Scan for the cell matching the given text and deliver its [X, Y] coordinate at center. 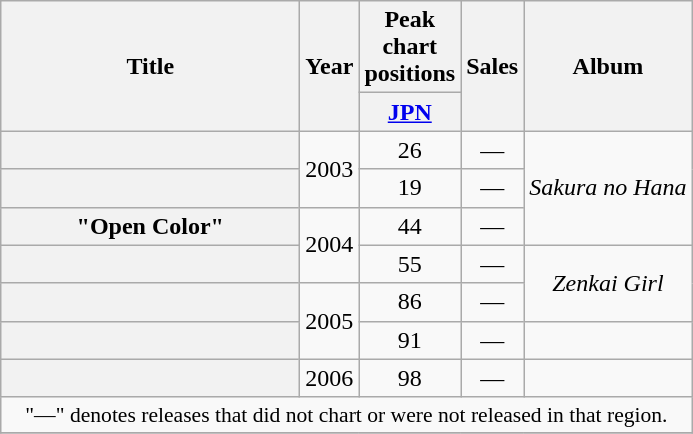
Year [330, 66]
86 [410, 302]
Title [150, 66]
2005 [330, 321]
2006 [330, 378]
26 [410, 150]
2003 [330, 169]
91 [410, 340]
JPN [410, 112]
Peak chart positions [410, 47]
"Open Color" [150, 226]
Album [608, 66]
19 [410, 188]
55 [410, 264]
Sakura no Hana [608, 188]
Sales [492, 66]
"—" denotes releases that did not chart or were not released in that region. [346, 415]
98 [410, 378]
Zenkai Girl [608, 283]
2004 [330, 245]
44 [410, 226]
